Return the (x, y) coordinate for the center point of the cell that contains the specified text.  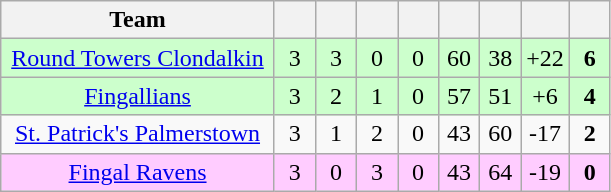
+6 (546, 96)
Round Towers Clondalkin (138, 58)
6 (590, 58)
38 (500, 58)
Team (138, 20)
St. Patrick's Palmerstown (138, 134)
Fingallians (138, 96)
Fingal Ravens (138, 172)
-17 (546, 134)
-19 (546, 172)
64 (500, 172)
51 (500, 96)
57 (460, 96)
+22 (546, 58)
4 (590, 96)
